Determine the (X, Y) coordinate at the center of the cell enclosing the given text.  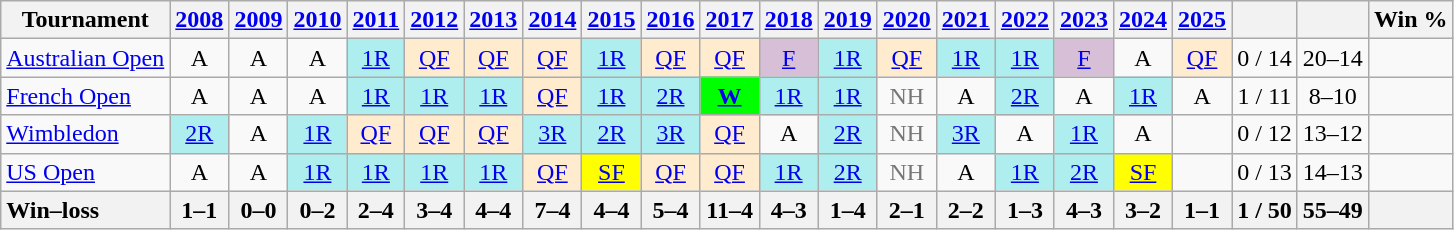
1 / 11 (1265, 96)
2010 (318, 20)
1 / 50 (1265, 210)
3–2 (1142, 210)
2–1 (906, 210)
0–2 (318, 210)
2008 (200, 20)
55–49 (1332, 210)
2–2 (966, 210)
13–12 (1332, 134)
8–10 (1332, 96)
0 / 14 (1265, 58)
Tournament (86, 20)
W (730, 96)
2011 (376, 20)
US Open (86, 172)
2017 (730, 20)
French Open (86, 96)
2023 (1084, 20)
Win % (1410, 20)
5–4 (670, 210)
Australian Open (86, 58)
0–0 (258, 210)
2009 (258, 20)
2012 (434, 20)
2020 (906, 20)
Wimbledon (86, 134)
1–4 (848, 210)
2014 (552, 20)
3–4 (434, 210)
0 / 12 (1265, 134)
Win–loss (86, 210)
2022 (1024, 20)
2015 (612, 20)
20–14 (1332, 58)
2–4 (376, 210)
2018 (788, 20)
2021 (966, 20)
2025 (1202, 20)
2013 (494, 20)
2016 (670, 20)
2024 (1142, 20)
11–4 (730, 210)
1–3 (1024, 210)
14–13 (1332, 172)
7–4 (552, 210)
2019 (848, 20)
0 / 13 (1265, 172)
